Capture the cell that displays the provided text and extract its (x, y) central coordinate. 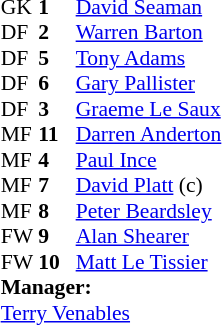
Darren Anderton (149, 135)
2 (57, 33)
9 (57, 237)
Manager: (112, 287)
Peter Beardsley (149, 211)
Paul Ince (149, 160)
10 (57, 262)
3 (57, 109)
5 (57, 58)
6 (57, 83)
Graeme Le Saux (149, 109)
11 (57, 135)
Tony Adams (149, 58)
Gary Pallister (149, 83)
Warren Barton (149, 33)
Matt Le Tissier (149, 262)
Alan Shearer (149, 237)
8 (57, 211)
David Platt (c) (149, 185)
7 (57, 185)
4 (57, 160)
